Locate the cell with the specified text and output its (x, y) center coordinate. 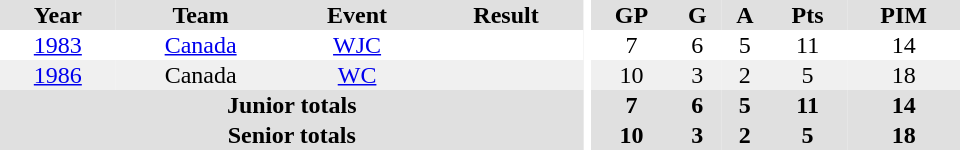
WC (358, 75)
G (698, 15)
Event (358, 15)
1983 (58, 45)
Year (58, 15)
GP (631, 15)
Junior totals (292, 105)
A (745, 15)
1986 (58, 75)
WJC (358, 45)
Senior totals (292, 135)
Result (506, 15)
PIM (904, 15)
Team (201, 15)
Pts (808, 15)
